Return the [X, Y] coordinate for the center point of the cell that contains the specified text.  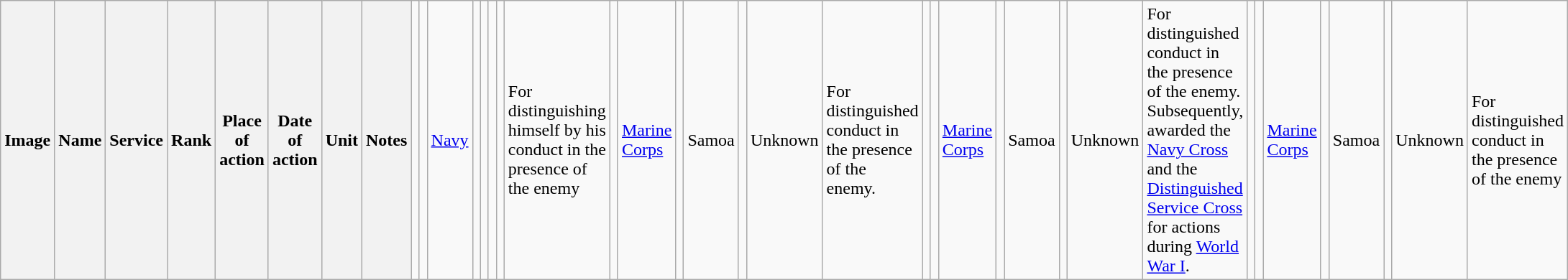
Place of action [242, 141]
Service [137, 141]
Date of action [295, 141]
Rank [191, 141]
Navy [450, 141]
For distinguished conduct in the presence of the enemy. [873, 141]
Notes [387, 141]
Image [27, 141]
Unit [341, 141]
For distinguished conduct in the presence of the enemy [1517, 141]
Name [81, 141]
For distinguishing himself by his conduct in the presence of the enemy [556, 141]
